Provide the (X, Y) coordinate of the cell's center where the given text is located.  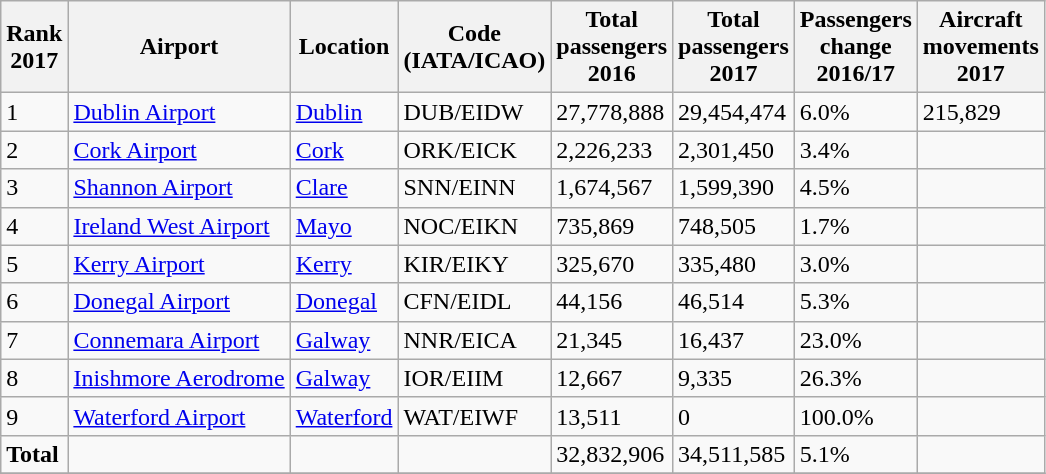
Kerry (344, 264)
26.3% (856, 378)
8 (34, 378)
748,505 (734, 226)
SNN/EINN (474, 188)
Cork Airport (179, 150)
5.3% (856, 302)
2,226,233 (612, 150)
1.7% (856, 226)
Mayo (344, 226)
Kerry Airport (179, 264)
KIR/EIKY (474, 264)
34,511,585 (734, 454)
215,829 (980, 112)
325,670 (612, 264)
Code(IATA/ICAO) (474, 47)
Location (344, 47)
46,514 (734, 302)
29,454,474 (734, 112)
NOC/EIKN (474, 226)
3 (34, 188)
12,667 (612, 378)
100.0% (856, 416)
1 (34, 112)
335,480 (734, 264)
735,869 (612, 226)
6.0% (856, 112)
2,301,450 (734, 150)
27,778,888 (612, 112)
Cork (344, 150)
Dublin Airport (179, 112)
3.4% (856, 150)
Ireland West Airport (179, 226)
1,599,390 (734, 188)
Totalpassengers2017 (734, 47)
5 (34, 264)
Total (34, 454)
0 (734, 416)
CFN/EIDL (474, 302)
23.0% (856, 340)
NNR/EICA (474, 340)
Connemara Airport (179, 340)
Airport (179, 47)
Clare (344, 188)
Shannon Airport (179, 188)
Totalpassengers2016 (612, 47)
5.1% (856, 454)
Inishmore Aerodrome (179, 378)
13,511 (612, 416)
6 (34, 302)
32,832,906 (612, 454)
9 (34, 416)
16,437 (734, 340)
Dublin (344, 112)
9,335 (734, 378)
WAT/EIWF (474, 416)
4 (34, 226)
Rank2017 (34, 47)
44,156 (612, 302)
2 (34, 150)
Waterford Airport (179, 416)
DUB/EIDW (474, 112)
7 (34, 340)
Donegal Airport (179, 302)
Passengerschange2016/17 (856, 47)
1,674,567 (612, 188)
3.0% (856, 264)
4.5% (856, 188)
21,345 (612, 340)
IOR/EIIM (474, 378)
Waterford (344, 416)
Donegal (344, 302)
Aircraftmovements2017 (980, 47)
ORK/EICK (474, 150)
